Capture the cell that displays the provided text and extract its [X, Y] central coordinate. 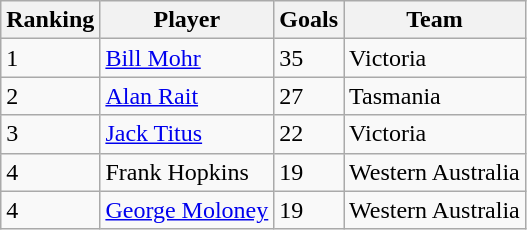
Tasmania [435, 96]
Goals [309, 20]
George Moloney [187, 210]
35 [309, 58]
Jack Titus [187, 134]
Bill Mohr [187, 58]
Ranking [50, 20]
22 [309, 134]
1 [50, 58]
Frank Hopkins [187, 172]
2 [50, 96]
Team [435, 20]
3 [50, 134]
Player [187, 20]
Alan Rait [187, 96]
27 [309, 96]
